Locate the cell with the specified text and output its (x, y) center coordinate. 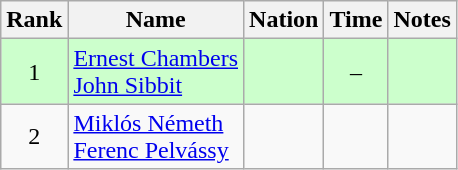
Miklós NémethFerenc Pelvássy (156, 136)
Time (356, 20)
Ernest ChambersJohn Sibbit (156, 72)
Rank (34, 20)
Notes (422, 20)
Name (156, 20)
2 (34, 136)
– (356, 72)
1 (34, 72)
Nation (284, 20)
